Return (x, y) of the center of cell containing provided text 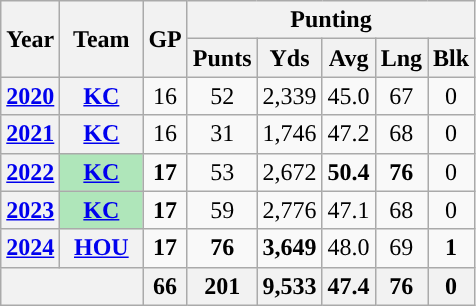
Yds (290, 58)
1 (452, 248)
2022 (30, 172)
HOU (102, 248)
201 (222, 286)
Team (102, 39)
47.1 (348, 210)
2020 (30, 96)
GP (165, 39)
47.4 (348, 286)
2,339 (290, 96)
69 (401, 248)
31 (222, 134)
2024 (30, 248)
66 (165, 286)
48.0 (348, 248)
Punting (330, 20)
2021 (30, 134)
45.0 (348, 96)
2,776 (290, 210)
Lng (401, 58)
9,533 (290, 286)
2023 (30, 210)
52 (222, 96)
53 (222, 172)
Avg (348, 58)
Blk (452, 58)
67 (401, 96)
Punts (222, 58)
1,746 (290, 134)
47.2 (348, 134)
3,649 (290, 248)
Year (30, 39)
59 (222, 210)
50.4 (348, 172)
2,672 (290, 172)
